Output the (X, Y) coordinate of the center of the cell containing the given text.  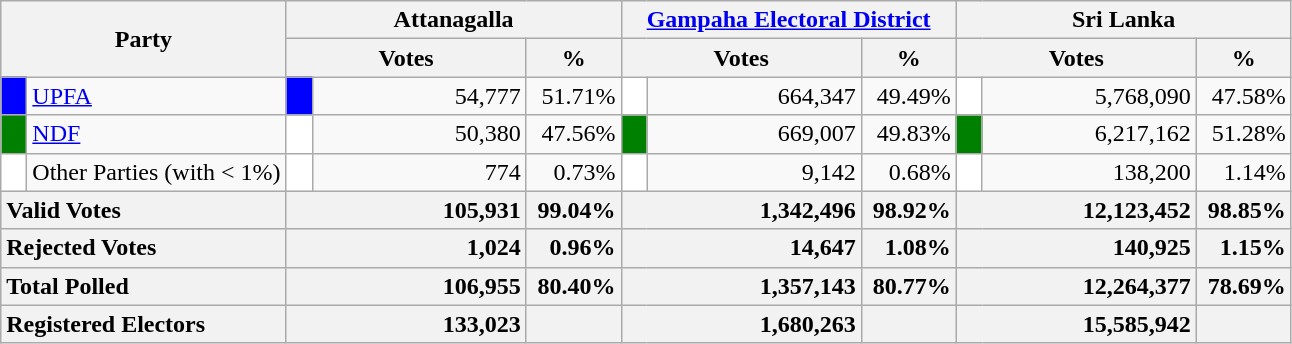
Valid Votes (144, 210)
Rejected Votes (144, 248)
47.58% (1244, 96)
78.69% (1244, 286)
774 (419, 172)
51.71% (574, 96)
47.56% (574, 134)
Registered Electors (144, 324)
NDF (156, 134)
15,585,942 (1076, 324)
1.14% (1244, 172)
80.40% (574, 286)
1,024 (406, 248)
Total Polled (144, 286)
99.04% (574, 210)
1,342,496 (741, 210)
98.85% (1244, 210)
98.92% (908, 210)
5,768,090 (1089, 96)
6,217,162 (1089, 134)
49.83% (908, 134)
54,777 (419, 96)
Other Parties (with < 1%) (156, 172)
1,680,263 (741, 324)
Party (144, 39)
12,264,377 (1076, 286)
1,357,143 (741, 286)
106,955 (406, 286)
1.15% (1244, 248)
Attanagalla (454, 20)
1.08% (908, 248)
51.28% (1244, 134)
0.68% (908, 172)
Sri Lanka (1124, 20)
133,023 (406, 324)
0.73% (574, 172)
Gampaha Electoral District (788, 20)
9,142 (754, 172)
50,380 (419, 134)
14,647 (741, 248)
80.77% (908, 286)
12,123,452 (1076, 210)
138,200 (1089, 172)
105,931 (406, 210)
669,007 (754, 134)
664,347 (754, 96)
49.49% (908, 96)
0.96% (574, 248)
140,925 (1076, 248)
UPFA (156, 96)
